From the cell containing the given text, extract its center point as (x, y) coordinate. 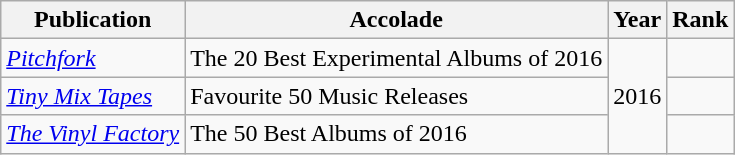
Tiny Mix Tapes (93, 96)
The 20 Best Experimental Albums of 2016 (396, 58)
2016 (638, 96)
Accolade (396, 20)
Publication (93, 20)
Pitchfork (93, 58)
The 50 Best Albums of 2016 (396, 134)
Favourite 50 Music Releases (396, 96)
Year (638, 20)
Rank (700, 20)
The Vinyl Factory (93, 134)
